Capture the cell that displays the provided text and extract its (X, Y) central coordinate. 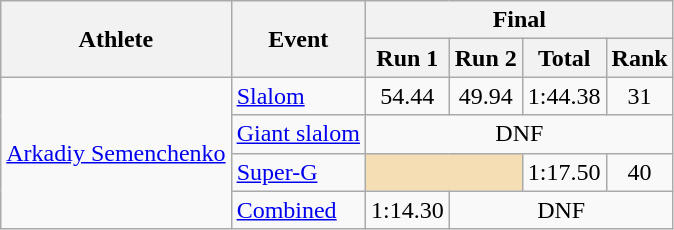
54.44 (407, 96)
Super-G (298, 172)
1:44.38 (564, 96)
Total (564, 58)
1:17.50 (564, 172)
Final (519, 20)
Run 2 (486, 58)
Rank (640, 58)
31 (640, 96)
Arkadiy Semenchenko (116, 153)
Combined (298, 210)
1:14.30 (407, 210)
49.94 (486, 96)
Run 1 (407, 58)
40 (640, 172)
Giant slalom (298, 134)
Athlete (116, 39)
Slalom (298, 96)
Event (298, 39)
